Return (X, Y) of the center of cell containing provided text 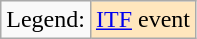
Legend: (46, 20)
ITF event (142, 20)
